From the cell containing the given text, extract its center point as [x, y] coordinate. 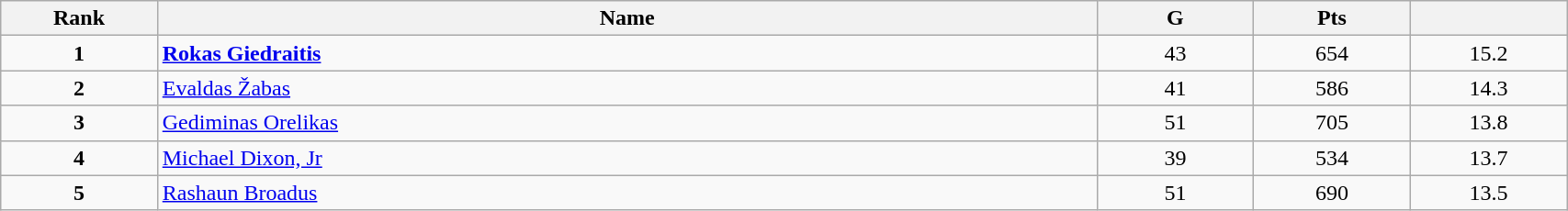
Pts [1332, 18]
690 [1332, 193]
14.3 [1488, 88]
586 [1332, 88]
Rank [79, 18]
3 [79, 123]
Rashaun Broadus [626, 193]
Evaldas Žabas [626, 88]
Rokas Giedraitis [626, 53]
Name [626, 18]
43 [1175, 53]
5 [79, 193]
41 [1175, 88]
Michael Dixon, Jr [626, 158]
13.5 [1488, 193]
4 [79, 158]
15.2 [1488, 53]
13.8 [1488, 123]
705 [1332, 123]
534 [1332, 158]
654 [1332, 53]
G [1175, 18]
1 [79, 53]
13.7 [1488, 158]
Gediminas Orelikas [626, 123]
2 [79, 88]
39 [1175, 158]
